Output the (X, Y) coordinate of the center of the cell containing the given text.  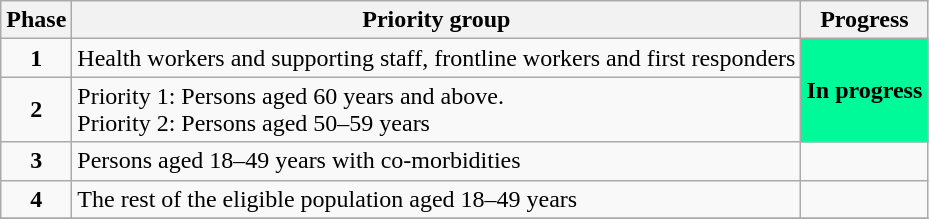
Priority group (436, 20)
Progress (864, 20)
Health workers and supporting staff, frontline workers and first responders (436, 58)
Priority 1: Persons aged 60 years and above. Priority 2: Persons aged 50–59 years (436, 110)
4 (36, 199)
2 (36, 110)
1 (36, 58)
Persons aged 18–49 years with co-morbidities (436, 161)
The rest of the eligible population aged 18–49 years (436, 199)
3 (36, 161)
Phase (36, 20)
In progress (864, 90)
